Output the [x, y] coordinate of the center of the cell containing the given text.  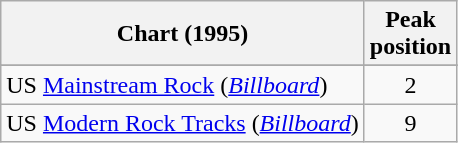
Chart (1995) [183, 34]
US Mainstream Rock (Billboard) [183, 85]
US Modern Rock Tracks (Billboard) [183, 123]
Peakposition [410, 34]
9 [410, 123]
2 [410, 85]
